Output the [X, Y] coordinate of the center of the cell containing the given text.  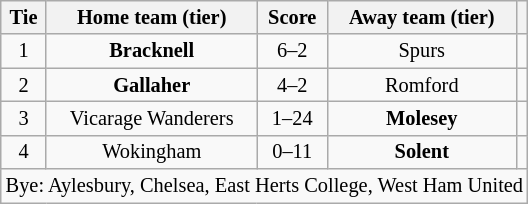
4–2 [292, 85]
Vicarage Wanderers [152, 118]
Molesey [422, 118]
0–11 [292, 152]
1–24 [292, 118]
4 [24, 152]
Spurs [422, 51]
Home team (tier) [152, 17]
Away team (tier) [422, 17]
6–2 [292, 51]
Romford [422, 85]
3 [24, 118]
Bye: Aylesbury, Chelsea, East Herts College, West Ham United [264, 186]
Bracknell [152, 51]
Gallaher [152, 85]
Wokingham [152, 152]
Solent [422, 152]
Tie [24, 17]
2 [24, 85]
Score [292, 17]
1 [24, 51]
